Search for the cell housing the specified text and yield its (x, y) center coordinate. 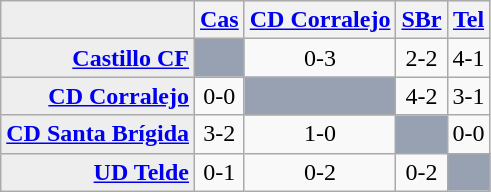
4-1 (468, 58)
Cas (220, 20)
SBr (422, 20)
1-0 (320, 134)
0-1 (220, 172)
4-2 (422, 96)
Tel (468, 20)
UD Telde (98, 172)
2-2 (422, 58)
3-1 (468, 96)
0-3 (320, 58)
3-2 (220, 134)
Castillo CF (98, 58)
CD Santa Brígida (98, 134)
